From the cell containing the given text, extract its center point as (X, Y) coordinate. 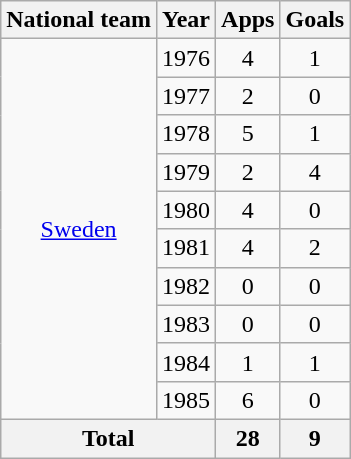
National team (79, 20)
Total (108, 438)
1981 (186, 248)
6 (248, 400)
Goals (315, 20)
Year (186, 20)
Apps (248, 20)
1984 (186, 362)
Sweden (79, 230)
9 (315, 438)
28 (248, 438)
5 (248, 134)
1979 (186, 172)
1982 (186, 286)
1976 (186, 58)
1985 (186, 400)
1977 (186, 96)
1983 (186, 324)
1978 (186, 134)
1980 (186, 210)
